Output the [X, Y] coordinate of the center of the cell containing the given text.  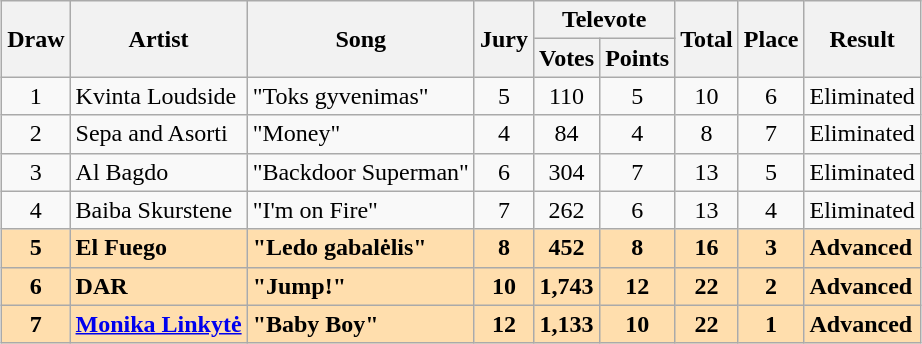
Jury [504, 39]
"Money" [360, 134]
"Backdoor Superman" [360, 172]
Points [638, 58]
Song [360, 39]
Total [707, 39]
Votes [566, 58]
El Fuego [158, 248]
84 [566, 134]
Monika Linkytė [158, 324]
"I'm on Fire" [360, 210]
"Baby Boy" [360, 324]
DAR [158, 286]
"Ledo gabalėlis" [360, 248]
Sepa and Asorti [158, 134]
"Jump!" [360, 286]
Artist [158, 39]
262 [566, 210]
452 [566, 248]
Kvinta Loudside [158, 96]
304 [566, 172]
Place [771, 39]
16 [707, 248]
Televote [604, 20]
1,133 [566, 324]
1,743 [566, 286]
110 [566, 96]
"Toks gyvenimas" [360, 96]
Result [862, 39]
Al Bagdo [158, 172]
Baiba Skurstene [158, 210]
Draw [36, 39]
